Scan for the cell matching the given text and deliver its (X, Y) coordinate at center. 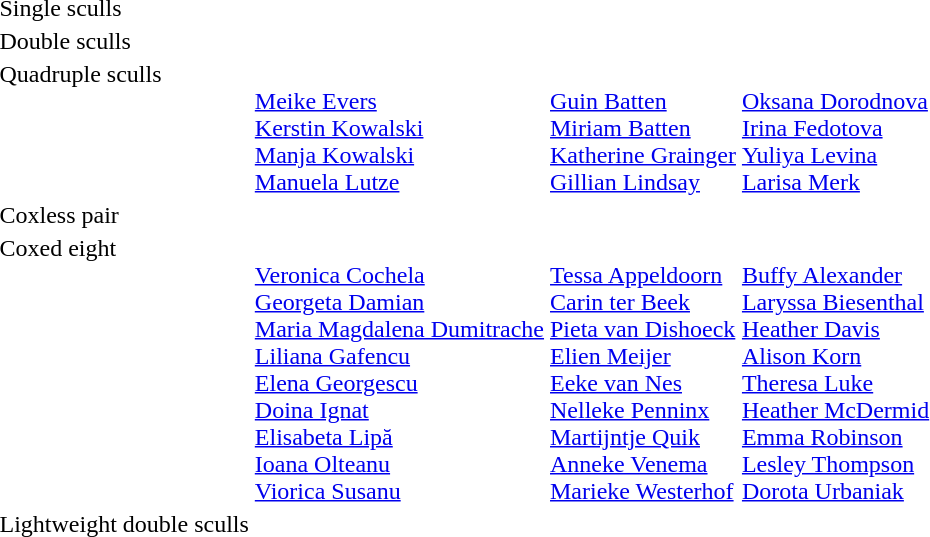
Tessa AppeldoornCarin ter BeekPieta van DishoeckElien MeijerEeke van NesNelleke PenninxMartijntje QuikAnneke VenemaMarieke Westerhof (644, 370)
Oksana DorodnovaIrina FedotovaYuliya LevinaLarisa Merk (835, 128)
Buffy AlexanderLaryssa BiesenthalHeather DavisAlison KornTheresa LukeHeather McDermidEmma RobinsonLesley ThompsonDorota Urbaniak (835, 370)
Guin BattenMiriam BattenKatherine GraingerGillian Lindsay (644, 128)
Meike EversKerstin KowalskiManja KowalskiManuela Lutze (399, 128)
Veronica CochelaGeorgeta DamianMaria Magdalena DumitracheLiliana GafencuElena GeorgescuDoina IgnatElisabeta LipăIoana OlteanuViorica Susanu (399, 370)
